Locate the cell with the specified text and output its [X, Y] center coordinate. 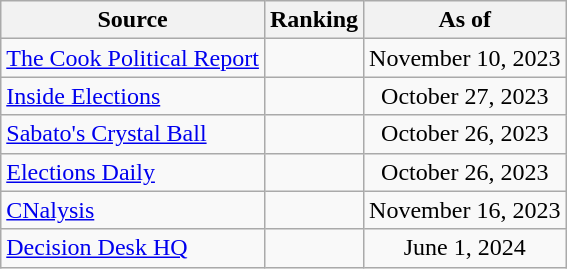
Source [133, 20]
Elections Daily [133, 172]
October 27, 2023 [465, 96]
June 1, 2024 [465, 248]
CNalysis [133, 210]
As of [465, 20]
November 10, 2023 [465, 58]
Ranking [314, 20]
Inside Elections [133, 96]
Sabato's Crystal Ball [133, 134]
The Cook Political Report [133, 58]
November 16, 2023 [465, 210]
Decision Desk HQ [133, 248]
